Return (X, Y) of the center of cell containing provided text 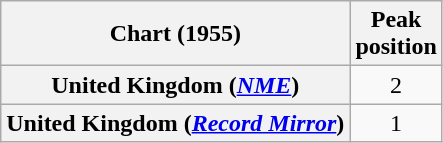
1 (396, 123)
United Kingdom (NME) (176, 85)
United Kingdom (Record Mirror) (176, 123)
Chart (1955) (176, 34)
2 (396, 85)
Peakposition (396, 34)
